Return [x, y] of the center of cell containing provided text 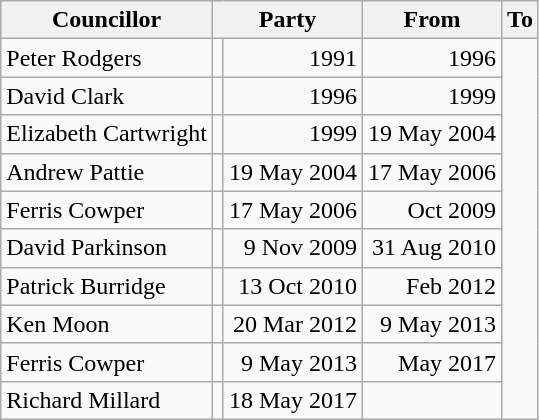
Party [287, 20]
May 2017 [432, 362]
Elizabeth Cartwright [107, 134]
David Parkinson [107, 248]
20 Mar 2012 [292, 324]
Ken Moon [107, 324]
31 Aug 2010 [432, 248]
Andrew Pattie [107, 172]
Oct 2009 [432, 210]
9 Nov 2009 [292, 248]
To [520, 20]
Feb 2012 [432, 286]
Richard Millard [107, 400]
18 May 2017 [292, 400]
Peter Rodgers [107, 58]
Councillor [107, 20]
From [432, 20]
David Clark [107, 96]
Patrick Burridge [107, 286]
13 Oct 2010 [292, 286]
1991 [292, 58]
